Identify which cell holds the provided text, then report its (X, Y) central coordinate. 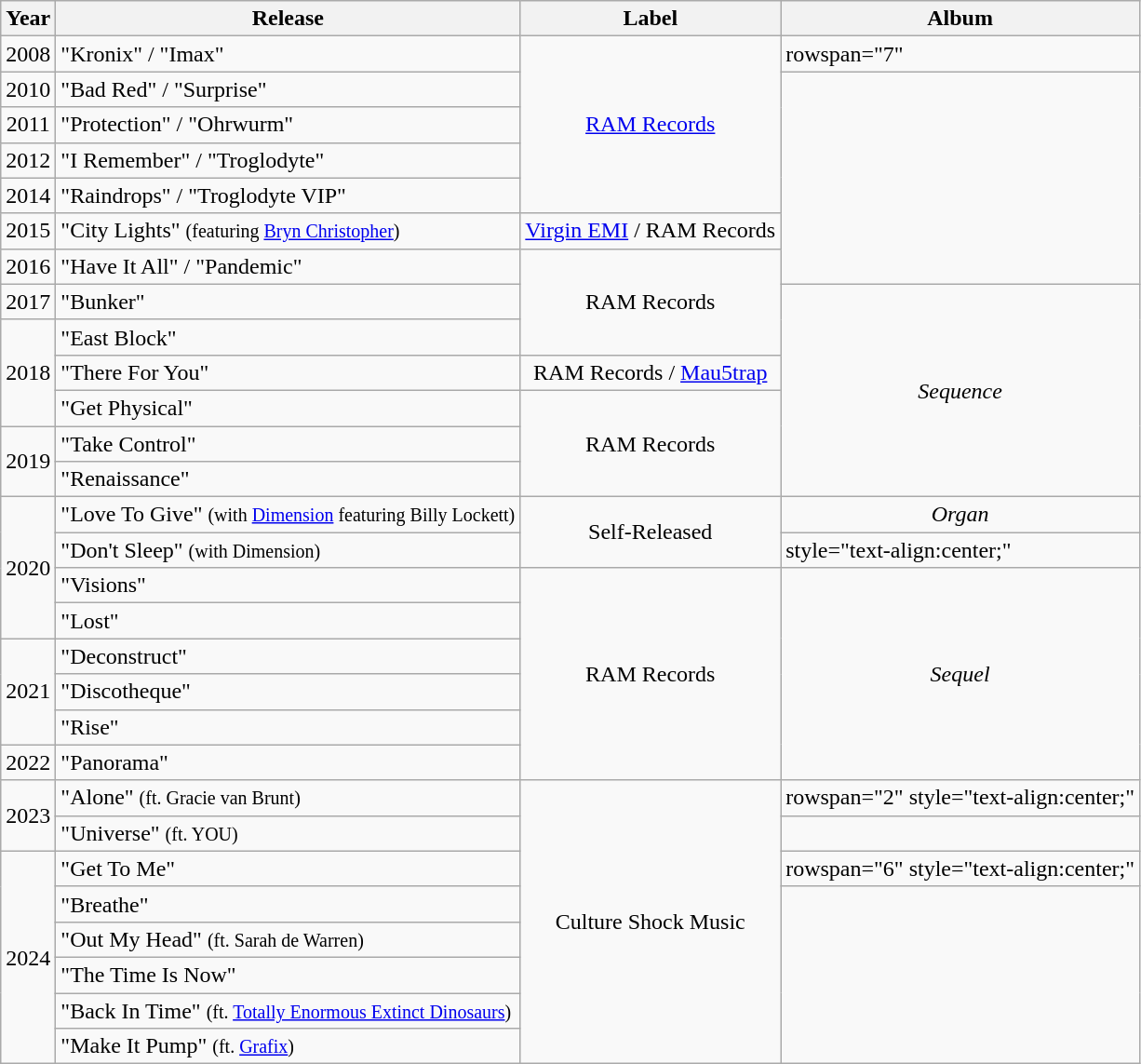
"Have It All" / "Pandemic" (289, 266)
"Deconstruct" (289, 656)
Year (28, 19)
2020 (28, 568)
"Get To Me" (289, 869)
"Panorama" (289, 762)
"Make It Pump" (ft. Grafix) (289, 1046)
Organ (960, 515)
"Out My Head" (ft. Sarah de Warren) (289, 939)
2014 (28, 195)
Album (960, 19)
"Kronix" / "Imax" (289, 54)
Virgin EMI / RAM Records (651, 231)
2010 (28, 89)
Release (289, 19)
"Raindrops" / "Troglodyte VIP" (289, 195)
2024 (28, 957)
rowspan="6" style="text-align:center;" (960, 869)
2019 (28, 462)
"City Lights" (featuring Bryn Christopher) (289, 231)
2017 (28, 302)
Self-Released (651, 532)
rowspan="2" style="text-align:center;" (960, 798)
"Back In Time" (ft. Totally Enormous Extinct Dinosaurs) (289, 1010)
"The Time Is Now" (289, 975)
2018 (28, 372)
Label (651, 19)
2023 (28, 815)
2016 (28, 266)
"Universe" (ft. YOU) (289, 833)
Sequel (960, 674)
2022 (28, 762)
"Take Control" (289, 444)
"I Remember" / "Troglodyte" (289, 160)
"Rise" (289, 727)
"Bunker" (289, 302)
"Alone" (ft. Gracie van Brunt) (289, 798)
"Get Physical" (289, 408)
Sequence (960, 390)
"Protection" / "Ohrwurm" (289, 125)
Culture Shock Music (651, 922)
"Breathe" (289, 904)
2008 (28, 54)
"Bad Red" / "Surprise" (289, 89)
"Lost" (289, 621)
2011 (28, 125)
RAM Records / Mau5trap (651, 372)
"Don't Sleep" (with Dimension) (289, 550)
"There For You" (289, 372)
2015 (28, 231)
rowspan="7" (960, 54)
"Discotheque" (289, 692)
"Love To Give" (with Dimension featuring Billy Lockett) (289, 515)
2012 (28, 160)
"Renaissance" (289, 479)
"East Block" (289, 337)
"Visions" (289, 586)
style="text-align:center;" (960, 550)
2021 (28, 692)
